For the text-containing cell, return its midpoint in (x, y) coordinate format. 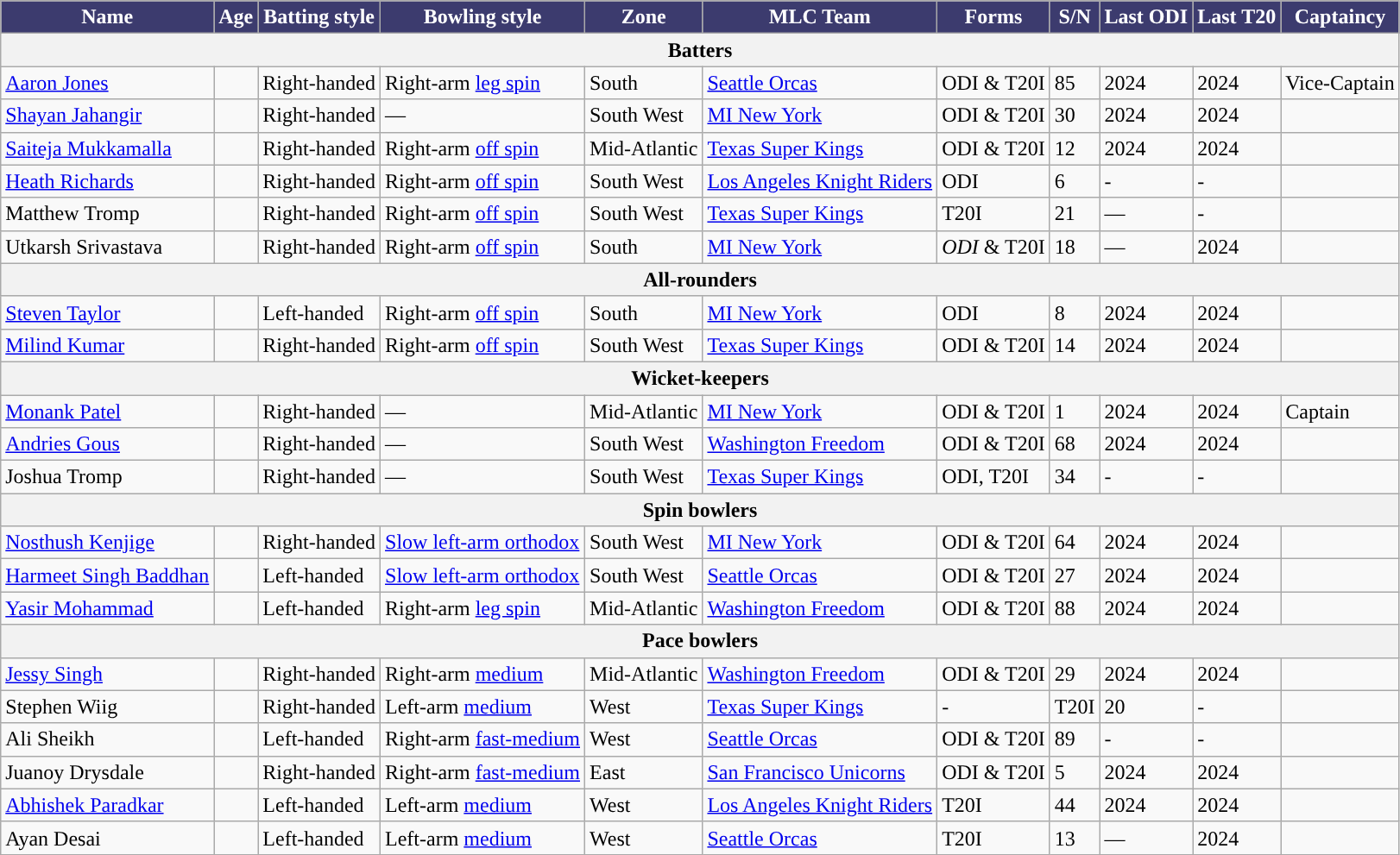
5 (1075, 772)
Last T20 (1237, 17)
44 (1075, 805)
All-rounders (701, 280)
68 (1075, 444)
Juanoy Drysdale (107, 772)
27 (1075, 575)
Captaincy (1340, 17)
89 (1075, 739)
1 (1075, 412)
Milind Kumar (107, 345)
6 (1075, 181)
Monank Patel (107, 412)
Wicket-keepers (701, 378)
Steven Taylor (107, 312)
Yasir Mohammad (107, 608)
30 (1075, 116)
Utkarsh Srivastava (107, 247)
Ayan Desai (107, 838)
Nosthush Kenjige (107, 543)
Batters (701, 50)
34 (1075, 477)
Spin bowlers (701, 510)
Saiteja Mukkamalla (107, 148)
MLC Team (820, 17)
85 (1075, 83)
12 (1075, 148)
64 (1075, 543)
Zone (644, 17)
Jessy Singh (107, 674)
Heath Richards (107, 181)
Forms (994, 17)
Ali Sheikh (107, 739)
Vice-Captain (1340, 83)
Age (236, 17)
18 (1075, 247)
Abhishek Paradkar (107, 805)
Andries Gous (107, 444)
8 (1075, 312)
29 (1075, 674)
Bowling style (483, 17)
Harmeet Singh Baddhan (107, 575)
Matthew Tromp (107, 214)
21 (1075, 214)
13 (1075, 838)
Joshua Tromp (107, 477)
Shayan Jahangir (107, 116)
San Francisco Unicorns (820, 772)
Batting style (319, 17)
88 (1075, 608)
East (644, 772)
20 (1146, 707)
14 (1075, 345)
Stephen Wiig (107, 707)
Right-arm medium (483, 674)
Name (107, 17)
Pace bowlers (701, 641)
ODI, T20I (994, 477)
Captain (1340, 412)
Aaron Jones (107, 83)
S/N (1075, 17)
Last ODI (1146, 17)
